Search for the cell housing the specified text and yield its (x, y) center coordinate. 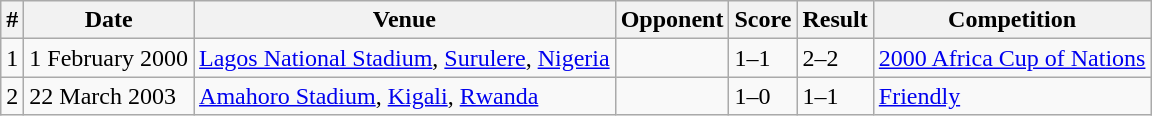
22 March 2003 (109, 96)
# (12, 20)
Competition (1012, 20)
1 February 2000 (109, 58)
Venue (405, 20)
Score (763, 20)
Lagos National Stadium, Surulere, Nigeria (405, 58)
1–0 (763, 96)
Amahoro Stadium, Kigali, Rwanda (405, 96)
2 (12, 96)
2–2 (835, 58)
Date (109, 20)
Opponent (672, 20)
Friendly (1012, 96)
Result (835, 20)
1 (12, 58)
2000 Africa Cup of Nations (1012, 58)
